Identify which cell holds the provided text, then report its [X, Y] central coordinate. 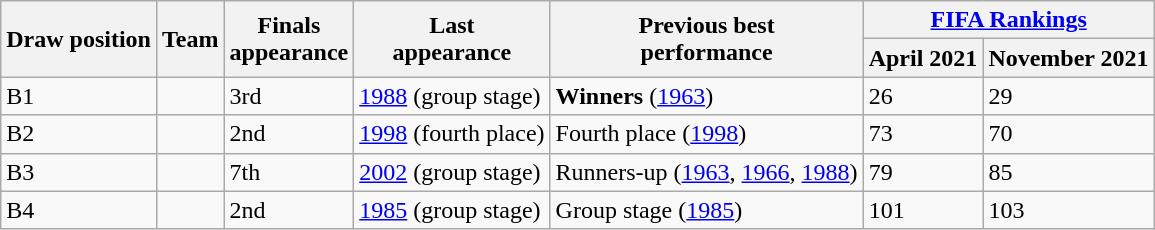
70 [1068, 134]
2002 (group stage) [452, 172]
Lastappearance [452, 39]
Previous bestperformance [706, 39]
73 [923, 134]
29 [1068, 96]
1998 (fourth place) [452, 134]
FIFA Rankings [1008, 20]
Winners (1963) [706, 96]
Fourth place (1998) [706, 134]
Runners-up (1963, 1966, 1988) [706, 172]
85 [1068, 172]
B2 [79, 134]
November 2021 [1068, 58]
Draw position [79, 39]
26 [923, 96]
3rd [289, 96]
1985 (group stage) [452, 210]
7th [289, 172]
B3 [79, 172]
April 2021 [923, 58]
B4 [79, 210]
Team [190, 39]
101 [923, 210]
Group stage (1985) [706, 210]
B1 [79, 96]
79 [923, 172]
1988 (group stage) [452, 96]
103 [1068, 210]
Finalsappearance [289, 39]
